Provide the (X, Y) coordinate of the cell's center where the given text is located.  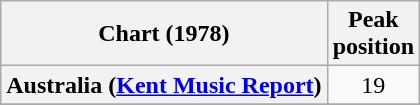
Chart (1978) (164, 34)
Peakposition (373, 34)
19 (373, 85)
Australia (Kent Music Report) (164, 85)
